Identify which cell holds the provided text, then report its (X, Y) central coordinate. 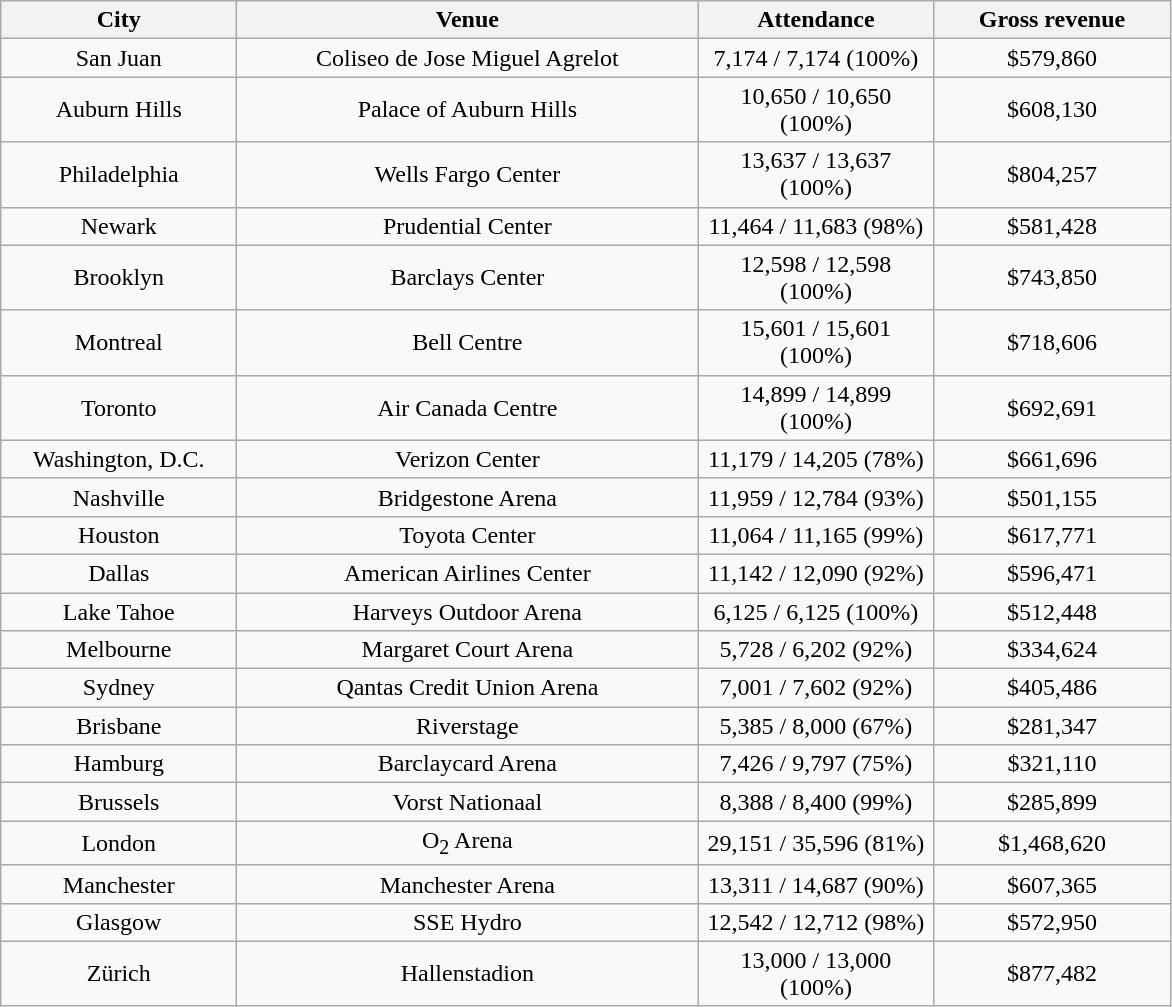
Palace of Auburn Hills (468, 110)
San Juan (119, 58)
$334,624 (1052, 650)
14,899 / 14,899 (100%) (816, 408)
7,426 / 9,797 (75%) (816, 764)
6,125 / 6,125 (100%) (816, 611)
SSE Hydro (468, 922)
Washington, D.C. (119, 459)
5,728 / 6,202 (92%) (816, 650)
$718,606 (1052, 342)
American Airlines Center (468, 573)
11,959 / 12,784 (93%) (816, 497)
Toyota Center (468, 535)
Nashville (119, 497)
Houston (119, 535)
Brisbane (119, 726)
$1,468,620 (1052, 843)
13,311 / 14,687 (90%) (816, 884)
Attendance (816, 20)
$608,130 (1052, 110)
29,151 / 35,596 (81%) (816, 843)
$581,428 (1052, 226)
Newark (119, 226)
11,179 / 14,205 (78%) (816, 459)
Qantas Credit Union Arena (468, 688)
Riverstage (468, 726)
O2 Arena (468, 843)
Vorst Nationaal (468, 802)
Barclaycard Arena (468, 764)
Manchester Arena (468, 884)
5,385 / 8,000 (67%) (816, 726)
Zürich (119, 974)
Melbourne (119, 650)
$877,482 (1052, 974)
City (119, 20)
$512,448 (1052, 611)
$743,850 (1052, 278)
$692,691 (1052, 408)
13,637 / 13,637 (100%) (816, 174)
$804,257 (1052, 174)
Gross revenue (1052, 20)
Manchester (119, 884)
12,542 / 12,712 (98%) (816, 922)
12,598 / 12,598 (100%) (816, 278)
$572,950 (1052, 922)
7,001 / 7,602 (92%) (816, 688)
Air Canada Centre (468, 408)
Brussels (119, 802)
Toronto (119, 408)
11,064 / 11,165 (99%) (816, 535)
7,174 / 7,174 (100%) (816, 58)
Lake Tahoe (119, 611)
Glasgow (119, 922)
Bell Centre (468, 342)
15,601 / 15,601 (100%) (816, 342)
11,142 / 12,090 (92%) (816, 573)
Sydney (119, 688)
$285,899 (1052, 802)
$607,365 (1052, 884)
11,464 / 11,683 (98%) (816, 226)
Venue (468, 20)
8,388 / 8,400 (99%) (816, 802)
Philadelphia (119, 174)
10,650 / 10,650 (100%) (816, 110)
Auburn Hills (119, 110)
$501,155 (1052, 497)
Margaret Court Arena (468, 650)
Wells Fargo Center (468, 174)
Prudential Center (468, 226)
Barclays Center (468, 278)
Coliseo de Jose Miguel Agrelot (468, 58)
$596,471 (1052, 573)
Bridgestone Arena (468, 497)
London (119, 843)
$281,347 (1052, 726)
$405,486 (1052, 688)
Dallas (119, 573)
$321,110 (1052, 764)
$579,860 (1052, 58)
Verizon Center (468, 459)
13,000 / 13,000 (100%) (816, 974)
$617,771 (1052, 535)
$661,696 (1052, 459)
Brooklyn (119, 278)
Harveys Outdoor Arena (468, 611)
Montreal (119, 342)
Hamburg (119, 764)
Hallenstadion (468, 974)
